Provide the [x, y] coordinate of the cell's center where the given text is located.  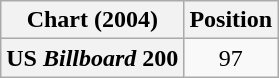
Chart (2004) [92, 20]
Position [231, 20]
97 [231, 58]
US Billboard 200 [92, 58]
